Pinpoint the cell where the given text exists, returning its [X, Y] midpoint coordinate. 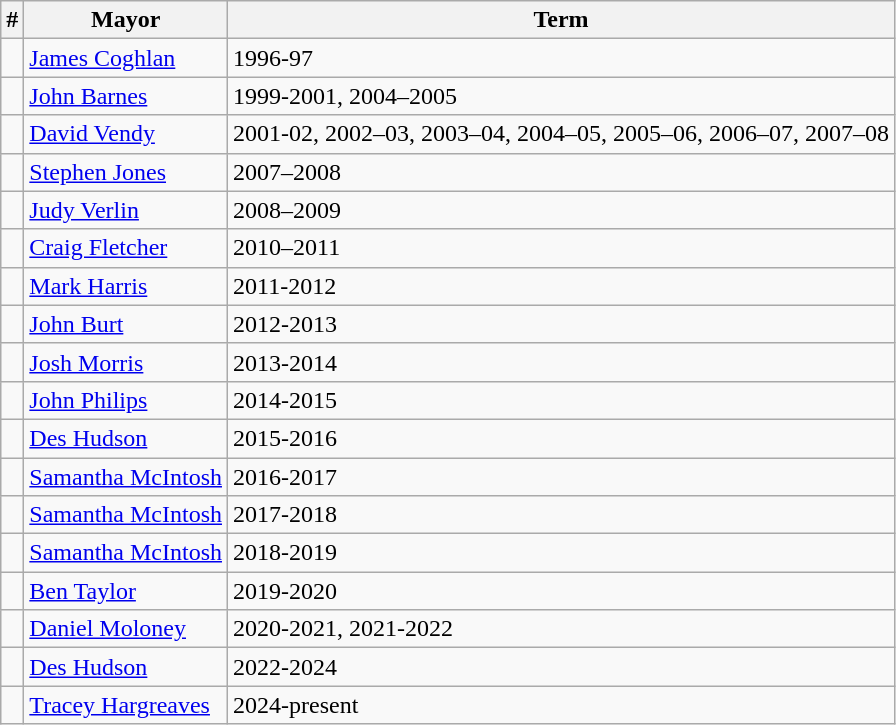
Stephen Jones [126, 172]
2014-2015 [562, 400]
2011-2012 [562, 286]
Term [562, 20]
2007–2008 [562, 172]
2016-2017 [562, 477]
2020-2021, 2021-2022 [562, 629]
James Coghlan [126, 58]
1999-2001, 2004–2005 [562, 96]
2001-02, 2002–03, 2003–04, 2004–05, 2005–06, 2006–07, 2007–08 [562, 134]
2008–2009 [562, 210]
John Burt [126, 324]
David Vendy [126, 134]
John Barnes [126, 96]
2017-2018 [562, 515]
2015-2016 [562, 438]
Ben Taylor [126, 591]
Craig Fletcher [126, 248]
Josh Morris [126, 362]
Daniel Moloney [126, 629]
Mayor [126, 20]
1996-97 [562, 58]
2010–2011 [562, 248]
2019-2020 [562, 591]
John Philips [126, 400]
Tracey Hargreaves [126, 705]
2024-present [562, 705]
2022-2024 [562, 667]
Judy Verlin [126, 210]
Mark Harris [126, 286]
2018-2019 [562, 553]
# [12, 20]
2012-2013 [562, 324]
2013-2014 [562, 362]
